Extract the [X, Y] coordinate from the center of the cell holding the provided text.  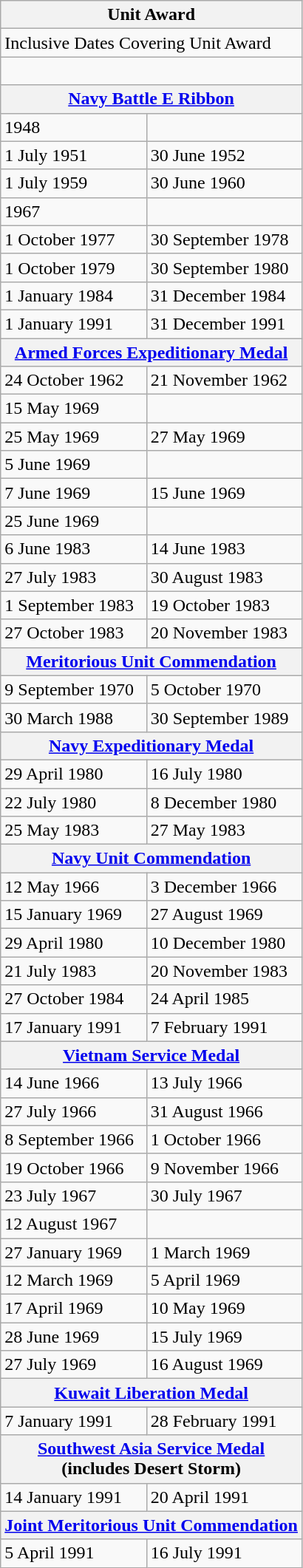
27 July 1983 [74, 577]
10 December 1980 [224, 943]
30 June 1960 [224, 183]
15 January 1969 [74, 915]
6 June 1983 [74, 549]
1 September 1983 [74, 605]
24 October 1962 [74, 381]
20 April 1991 [224, 1497]
Unit Award [151, 15]
9 September 1970 [74, 689]
5 April 1969 [224, 1281]
21 November 1962 [224, 381]
15 June 1969 [224, 493]
22 July 1980 [74, 802]
5 June 1969 [74, 465]
8 December 1980 [224, 802]
Navy Unit Commendation [151, 859]
25 June 1969 [74, 521]
3 December 1966 [224, 887]
16 July 1991 [224, 1553]
31 December 1991 [224, 324]
15 May 1969 [74, 409]
Vietnam Service Medal [151, 1055]
Navy Expeditionary Medal [151, 746]
1 July 1951 [74, 155]
9 November 1966 [224, 1168]
10 May 1969 [224, 1309]
30 September 1978 [224, 239]
1 March 1969 [224, 1252]
Meritorious Unit Commendation [151, 661]
27 January 1969 [74, 1252]
27 July 1966 [74, 1111]
12 August 1967 [74, 1224]
8 September 1966 [74, 1139]
31 December 1984 [224, 296]
13 July 1966 [224, 1083]
24 April 1985 [224, 999]
7 January 1991 [74, 1421]
21 July 1983 [74, 971]
17 April 1969 [74, 1309]
17 January 1991 [74, 1027]
Kuwait Liberation Medal [151, 1393]
5 October 1970 [224, 689]
27 October 1983 [74, 633]
14 June 1983 [224, 549]
14 January 1991 [74, 1497]
19 October 1966 [74, 1168]
7 February 1991 [224, 1027]
12 May 1966 [74, 887]
1 October 1966 [224, 1139]
16 July 1980 [224, 774]
5 April 1991 [74, 1553]
7 June 1969 [74, 493]
23 July 1967 [74, 1196]
16 August 1969 [224, 1365]
30 September 1980 [224, 267]
30 June 1952 [224, 155]
31 August 1966 [224, 1111]
27 May 1969 [224, 437]
28 February 1991 [224, 1421]
30 July 1967 [224, 1196]
1 October 1977 [74, 239]
25 May 1969 [74, 437]
30 September 1989 [224, 717]
19 October 1983 [224, 605]
14 June 1966 [74, 1083]
1 October 1979 [74, 267]
25 May 1983 [74, 831]
15 July 1969 [224, 1337]
1 January 1991 [74, 324]
Navy Battle E Ribbon [151, 99]
27 July 1969 [74, 1365]
28 June 1969 [74, 1337]
27 October 1984 [74, 999]
1967 [74, 211]
1 January 1984 [74, 296]
27 May 1983 [224, 831]
Southwest Asia Service Medal(includes Desert Storm) [151, 1459]
1948 [74, 127]
Armed Forces Expeditionary Medal [151, 352]
30 March 1988 [74, 717]
12 March 1969 [74, 1281]
27 August 1969 [224, 915]
Joint Meritorious Unit Commendation [151, 1525]
30 August 1983 [224, 577]
Inclusive Dates Covering Unit Award [151, 43]
1 July 1959 [74, 183]
